For the text-containing cell, return its midpoint in (x, y) coordinate format. 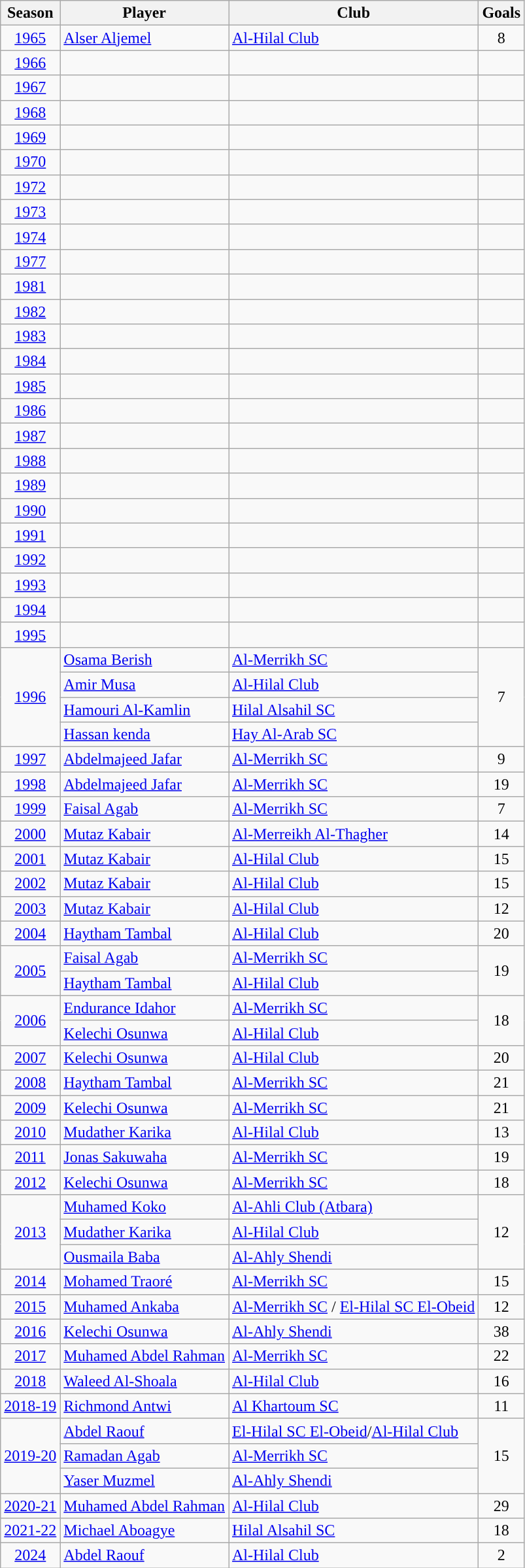
1994 (30, 610)
Jonas Sakuwaha (144, 1158)
2018 (30, 1381)
Amir Musa (144, 684)
Hassan kenda (144, 735)
Muhamed Koko (144, 1207)
Yaser Muzmel (144, 1480)
1987 (30, 436)
1999 (30, 809)
2004 (30, 933)
Ramadan Agab (144, 1456)
2010 (30, 1133)
El-Hilal SC El-Obeid/Al-Hilal Club (354, 1431)
1988 (30, 461)
1986 (30, 411)
1985 (30, 386)
2015 (30, 1307)
Al Khartoum SC (354, 1406)
Goals (501, 13)
38 (501, 1331)
Season (30, 13)
2005 (30, 971)
13 (501, 1133)
Richmond Antwi (144, 1406)
Hamouri Al-Kamlin (144, 709)
2016 (30, 1331)
1965 (30, 38)
Player (144, 13)
2002 (30, 884)
2020-21 (30, 1505)
2018-19 (30, 1406)
1983 (30, 337)
1998 (30, 784)
2009 (30, 1108)
11 (501, 1406)
1982 (30, 312)
Club (354, 13)
1969 (30, 137)
Muhamed Ankaba (144, 1307)
2003 (30, 909)
2007 (30, 1058)
2011 (30, 1158)
1972 (30, 187)
Hay Al-Arab SC (354, 735)
22 (501, 1356)
2024 (30, 1556)
1990 (30, 510)
2008 (30, 1082)
1991 (30, 535)
Endurance Idahor (144, 1008)
Osama Berish (144, 659)
29 (501, 1505)
Al-Merreikh Al-Thagher (354, 834)
1970 (30, 162)
1974 (30, 237)
1993 (30, 585)
2012 (30, 1182)
1997 (30, 759)
2001 (30, 859)
2014 (30, 1282)
Waleed Al-Shoala (144, 1381)
Ousmaila Baba (144, 1257)
2 (501, 1556)
Alser Aljemel (144, 38)
9 (501, 759)
Al-Ahli Club (Atbara) (354, 1207)
14 (501, 834)
16 (501, 1381)
Mohamed Traoré (144, 1282)
1981 (30, 286)
2017 (30, 1356)
1984 (30, 361)
2021-22 (30, 1531)
Al-Merrikh SC / El-Hilal SC El-Obeid (354, 1307)
1996 (30, 697)
1968 (30, 112)
2006 (30, 1020)
1977 (30, 261)
2019-20 (30, 1456)
8 (501, 38)
2000 (30, 834)
2013 (30, 1232)
1989 (30, 486)
1973 (30, 212)
1992 (30, 560)
1966 (30, 63)
Michael Aboagye (144, 1531)
1995 (30, 635)
1967 (30, 88)
